Scan for the cell matching the given text and deliver its [X, Y] coordinate at center. 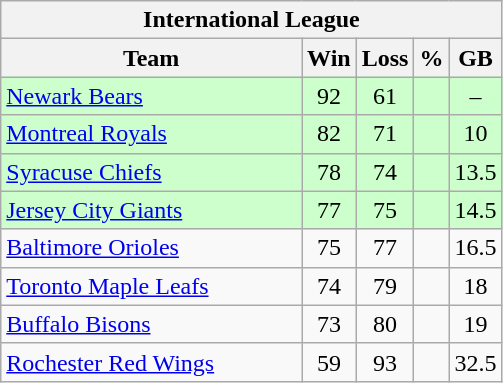
Loss [385, 58]
18 [476, 286]
Win [330, 58]
78 [330, 172]
Team [152, 58]
13.5 [476, 172]
32.5 [476, 362]
61 [385, 96]
Baltimore Orioles [152, 248]
14.5 [476, 210]
Toronto Maple Leafs [152, 286]
71 [385, 134]
79 [385, 286]
Buffalo Bisons [152, 324]
Newark Bears [152, 96]
19 [476, 324]
– [476, 96]
Montreal Royals [152, 134]
16.5 [476, 248]
International League [252, 20]
73 [330, 324]
80 [385, 324]
Rochester Red Wings [152, 362]
93 [385, 362]
10 [476, 134]
% [432, 58]
Syracuse Chiefs [152, 172]
92 [330, 96]
82 [330, 134]
GB [476, 58]
59 [330, 362]
Jersey City Giants [152, 210]
